Determine the [x, y] coordinate at the center of the cell enclosing the given text.  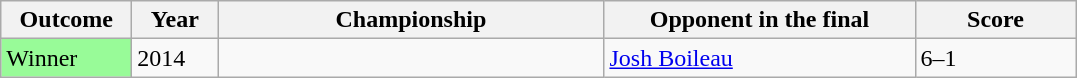
Winner [66, 58]
Opponent in the final [760, 20]
Josh Boileau [760, 58]
Championship [411, 20]
Outcome [66, 20]
Score [996, 20]
Year [175, 20]
6–1 [996, 58]
2014 [175, 58]
